Return (X, Y) of the center of cell containing provided text 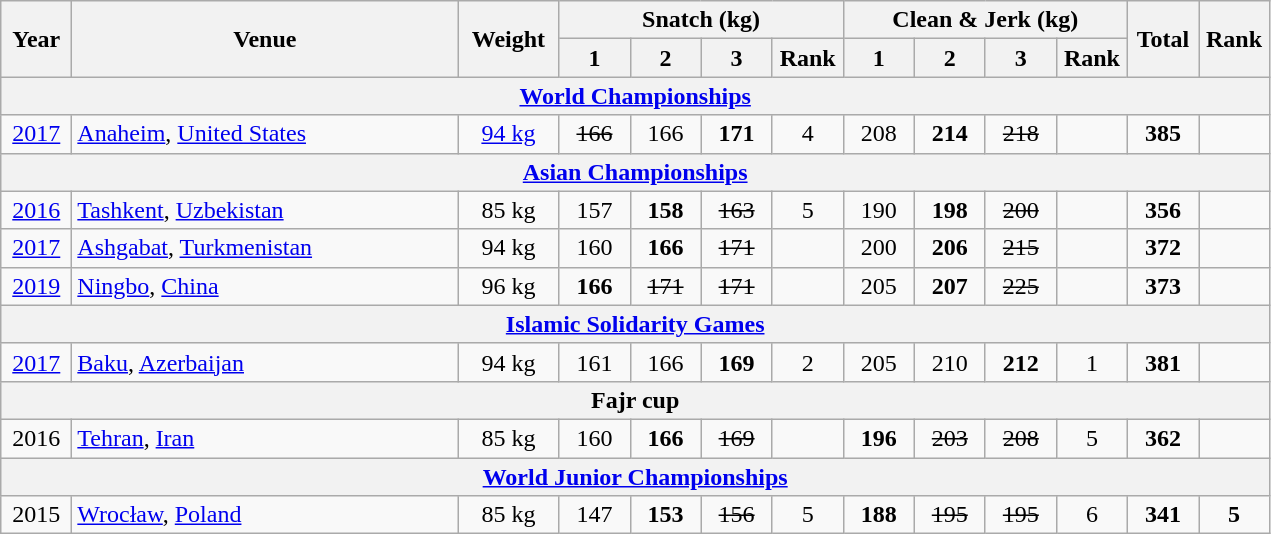
158 (666, 210)
381 (1162, 362)
196 (878, 438)
Total (1162, 39)
207 (950, 286)
210 (950, 362)
198 (950, 210)
World Junior Championships (636, 477)
4 (808, 134)
188 (878, 515)
215 (1020, 248)
218 (1020, 134)
153 (666, 515)
2019 (36, 286)
341 (1162, 515)
385 (1162, 134)
Clean & Jerk (kg) (985, 20)
212 (1020, 362)
372 (1162, 248)
2015 (36, 515)
161 (594, 362)
362 (1162, 438)
Venue (265, 39)
157 (594, 210)
356 (1162, 210)
Tehran, Iran (265, 438)
147 (594, 515)
Wrocław, Poland (265, 515)
96 kg (508, 286)
163 (736, 210)
Tashkent, Uzbekistan (265, 210)
156 (736, 515)
Weight (508, 39)
206 (950, 248)
190 (878, 210)
Baku, Azerbaijan (265, 362)
203 (950, 438)
Ashgabat, Turkmenistan (265, 248)
Year (36, 39)
225 (1020, 286)
Islamic Solidarity Games (636, 324)
Anaheim, United States (265, 134)
6 (1092, 515)
Asian Championships (636, 172)
Snatch (kg) (701, 20)
214 (950, 134)
World Championships (636, 96)
Ningbo, China (265, 286)
373 (1162, 286)
Fajr cup (636, 400)
